Determine the (x, y) coordinate at the center of the cell enclosing the given text.  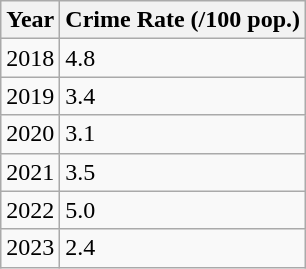
4.8 (183, 58)
3.1 (183, 134)
2021 (30, 172)
2.4 (183, 248)
5.0 (183, 210)
2018 (30, 58)
2023 (30, 248)
Crime Rate (/100 pop.) (183, 20)
3.4 (183, 96)
2019 (30, 96)
Year (30, 20)
2020 (30, 134)
3.5 (183, 172)
2022 (30, 210)
